Detect which cell encompasses the target text, then output its (x, y) center coordinate. 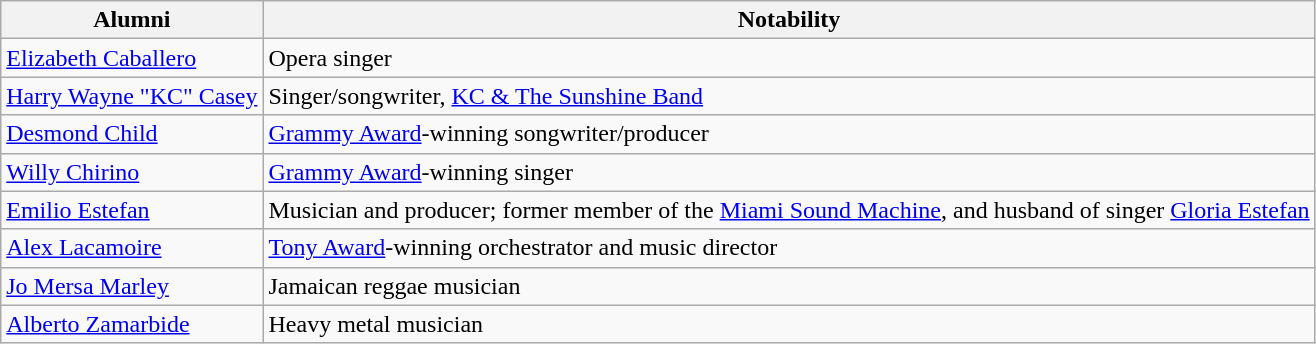
Notability (789, 20)
Alumni (132, 20)
Alberto Zamarbide (132, 324)
Grammy Award-winning songwriter/producer (789, 134)
Singer/songwriter, KC & The Sunshine Band (789, 96)
Tony Award-winning orchestrator and music director (789, 248)
Grammy Award-winning singer (789, 172)
Emilio Estefan (132, 210)
Elizabeth Caballero (132, 58)
Opera singer (789, 58)
Desmond Child (132, 134)
Musician and producer; former member of the Miami Sound Machine, and husband of singer Gloria Estefan (789, 210)
Harry Wayne "KC" Casey (132, 96)
Willy Chirino (132, 172)
Jo Mersa Marley (132, 286)
Jamaican reggae musician (789, 286)
Alex Lacamoire (132, 248)
Heavy metal musician (789, 324)
